Provide the (x, y) coordinate of the cell's center where the given text is located.  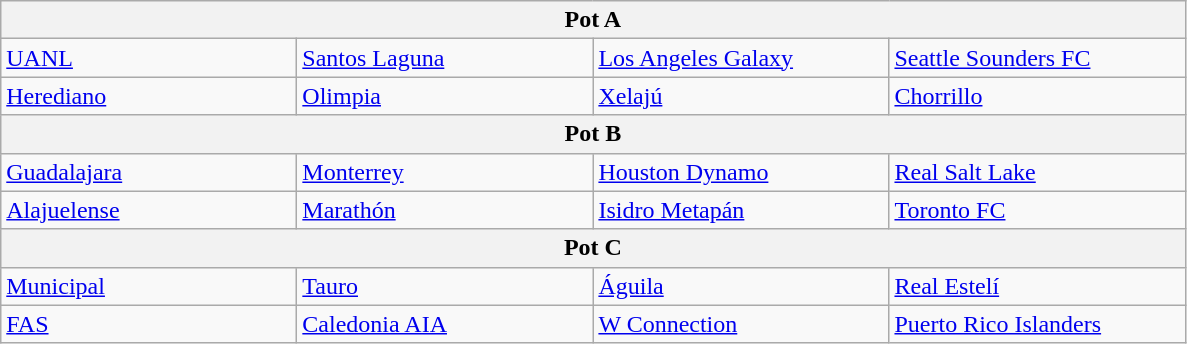
Municipal (149, 286)
Pot B (593, 134)
Chorrillo (1037, 96)
Real Estelí (1037, 286)
Seattle Sounders FC (1037, 58)
UANL (149, 58)
Herediano (149, 96)
Los Angeles Galaxy (741, 58)
Santos Laguna (445, 58)
Águila (741, 286)
Toronto FC (1037, 210)
Tauro (445, 286)
Real Salt Lake (1037, 172)
FAS (149, 324)
Isidro Metapán (741, 210)
Alajuelense (149, 210)
Houston Dynamo (741, 172)
Monterrey (445, 172)
Puerto Rico Islanders (1037, 324)
Pot A (593, 20)
Marathón (445, 210)
Guadalajara (149, 172)
Olimpia (445, 96)
Caledonia AIA (445, 324)
Pot C (593, 248)
W Connection (741, 324)
Xelajú (741, 96)
